Locate the cell with the specified text and output its (x, y) center coordinate. 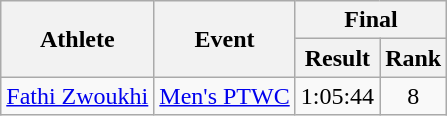
1:05:44 (337, 96)
Event (224, 39)
Athlete (78, 39)
Men's PTWC (224, 96)
Fathi Zwoukhi (78, 96)
8 (414, 96)
Rank (414, 58)
Result (337, 58)
Final (371, 20)
